Scan for the cell matching the given text and deliver its (x, y) coordinate at center. 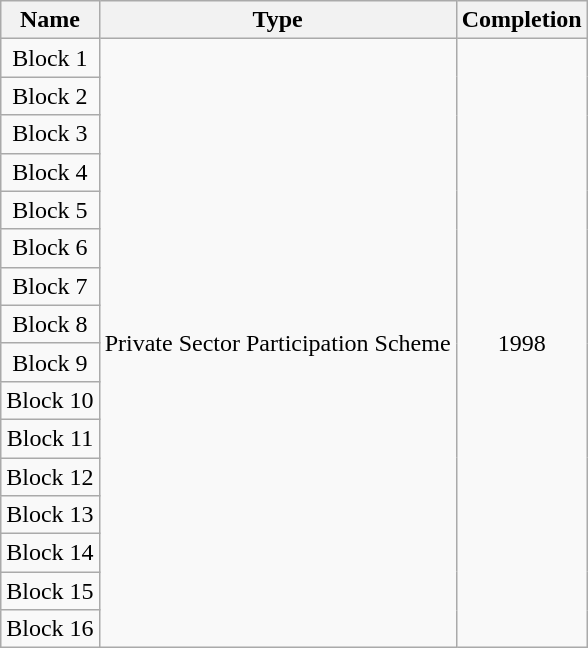
Block 8 (50, 324)
Name (50, 20)
Block 2 (50, 96)
Type (278, 20)
1998 (522, 344)
Block 14 (50, 553)
Block 7 (50, 286)
Block 15 (50, 591)
Block 10 (50, 400)
Block 5 (50, 210)
Completion (522, 20)
Block 9 (50, 362)
Block 1 (50, 58)
Block 12 (50, 477)
Private Sector Participation Scheme (278, 344)
Block 16 (50, 629)
Block 13 (50, 515)
Block 3 (50, 134)
Block 6 (50, 248)
Block 11 (50, 438)
Block 4 (50, 172)
